Find where the given text appears and provide that cell's center as (X, Y) coordinate. 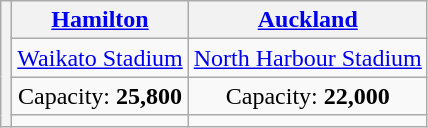
Waikato Stadium (100, 58)
North Harbour Stadium (308, 58)
Capacity: 25,800 (100, 96)
Auckland (308, 20)
Hamilton (100, 20)
Capacity: 22,000 (308, 96)
